Search for the cell housing the specified text and yield its (X, Y) center coordinate. 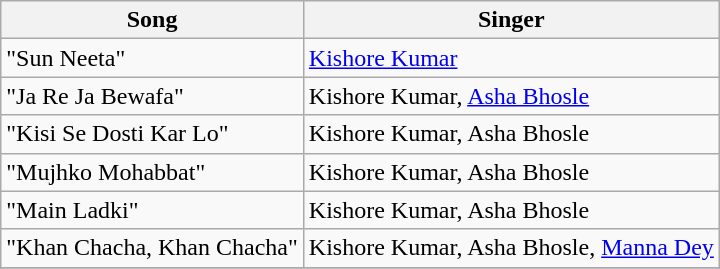
Kishore Kumar (511, 58)
"Main Ladki" (152, 210)
"Ja Re Ja Bewafa" (152, 96)
"Sun Neeta" (152, 58)
"Mujhko Mohabbat" (152, 172)
Kishore Kumar, Asha Bhosle, Manna Dey (511, 248)
"Khan Chacha, Khan Chacha" (152, 248)
Singer (511, 20)
"Kisi Se Dosti Kar Lo" (152, 134)
Song (152, 20)
